Locate the cell with the specified text and output its (x, y) center coordinate. 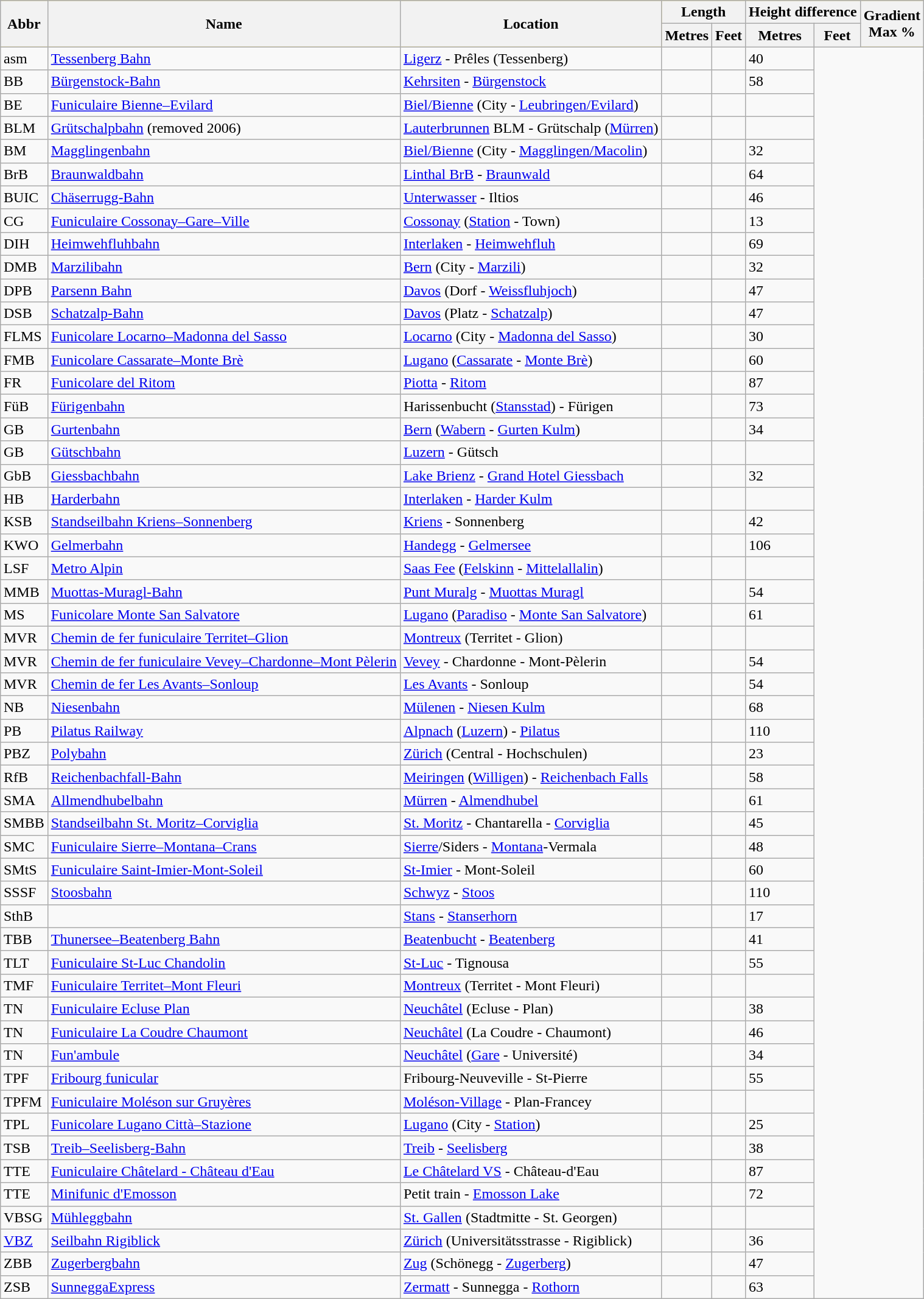
TBB (24, 939)
Funiculaire La Coudre Chaumont (224, 1032)
Biel/Bienne (City - Magglingen/Macolin) (531, 151)
63 (780, 1287)
ZBB (24, 1264)
Seilbahn Rigiblick (224, 1241)
Chemin de fer funiculaire Vevey–Chardonne–Mont Pèlerin (224, 661)
PBZ (24, 754)
Vevey - Chardonne - Mont-Pèlerin (531, 661)
BM (24, 151)
Handegg - Gelmersee (531, 545)
GbB (24, 476)
TMF (24, 985)
25 (780, 1125)
Lauterbrunnen BLM - Grütschalp (Mürren) (531, 128)
Heimwehfluhbahn (224, 244)
FR (24, 383)
SSSF (24, 893)
Zürich (Universitätsstrasse - Rigiblick) (531, 1241)
Minifunic d'Emosson (224, 1194)
NB (24, 708)
Locarno (City - Madonna del Sasso) (531, 337)
PB (24, 731)
Zermatt - Sunnegga - Rothorn (531, 1287)
Thunersee–Beatenberg Bahn (224, 939)
68 (780, 708)
Zug (Schönegg - Zugerberg) (531, 1264)
Harissenbucht (Stansstad) - Fürigen (531, 406)
SthB (24, 916)
Name (224, 24)
DIH (24, 244)
Funicolare del Ritom (224, 383)
Kehrsiten - Bürgenstock (531, 82)
45 (780, 823)
Funiculaire Châtelard - Château d'Eau (224, 1171)
Lugano (City - Station) (531, 1125)
Funiculaire Bienne–Evilard (224, 105)
Funiculaire Sierre–Montana–Crans (224, 847)
Bern (City - Marzili) (531, 267)
St. Moritz - Chantarella - Corviglia (531, 823)
Treib–Seelisberg-Bahn (224, 1148)
MS (24, 614)
Giessbachbahn (224, 476)
Chemin de fer Les Avants–Sonloup (224, 685)
LSF (24, 568)
Davos (Platz - Schatzalp) (531, 314)
Ligerz - Prêles (Tessenberg) (531, 58)
Magglingenbahn (224, 151)
Funicolare Locarno–Madonna del Sasso (224, 337)
Gurtenbahn (224, 429)
Lugano (Paradiso - Monte San Salvatore) (531, 614)
Chemin de fer funiculaire Territet–Glion (224, 638)
Stans - Stanserhorn (531, 916)
23 (780, 754)
Funicolare Monte San Salvatore (224, 614)
St-Luc - Tignousa (531, 962)
Reichenbachfall-Bahn (224, 777)
Schwyz - Stoos (531, 893)
SMtS (24, 870)
Funiculaire Cossonay–Gare–Ville (224, 220)
FüB (24, 406)
Le Châtelard VS - Château-d'Eau (531, 1171)
BE (24, 105)
Funiculaire Territet–Mont Fleuri (224, 985)
Lake Brienz - Grand Hotel Giessbach (531, 476)
KSB (24, 522)
Polybahn (224, 754)
Sierre/Siders - Montana-Vermala (531, 847)
Fribourg-Neuveville - St-Pierre (531, 1079)
Montreux (Territet - Glion) (531, 638)
Zürich (Central - Hochschulen) (531, 754)
St-Imier - Mont-Soleil (531, 870)
VBZ (24, 1241)
asm (24, 58)
Saas Fee (Felskinn - Mittelallalin) (531, 568)
Beatenbucht - Beatenberg (531, 939)
69 (780, 244)
SMBB (24, 823)
Allmendhubelbahn (224, 800)
Mürren - Almendhubel (531, 800)
Kriens - Sonnenberg (531, 522)
42 (780, 522)
Piotta - Ritom (531, 383)
Tessenberg Bahn (224, 58)
SMC (24, 847)
Muottas-Muragl-Bahn (224, 591)
106 (780, 545)
TPF (24, 1079)
48 (780, 847)
40 (780, 58)
FMB (24, 360)
Location (531, 24)
Biel/Bienne (City - Leubringen/Evilard) (531, 105)
DMB (24, 267)
Luzern - Gütsch (531, 452)
Fribourg funicular (224, 1079)
13 (780, 220)
Gütschbahn (224, 452)
TPL (24, 1125)
Interlaken - Heimwehfluh (531, 244)
Length (704, 12)
Parsenn Bahn (224, 290)
Punt Muralg - Muottas Muragl (531, 591)
Schatzalp-Bahn (224, 314)
Funiculaire Moléson sur Gruyères (224, 1102)
72 (780, 1194)
KWO (24, 545)
DSB (24, 314)
BrB (24, 174)
Lugano (Cassarate - Monte Brè) (531, 360)
30 (780, 337)
Linthal BrB - Braunwald (531, 174)
VBSG (24, 1217)
RfB (24, 777)
Funicolare Cassarate–Monte Brè (224, 360)
BLM (24, 128)
Bern (Wabern - Gurten Kulm) (531, 429)
Harderbahn (224, 499)
Metro Alpin (224, 568)
Funiculaire Ecluse Plan (224, 1009)
Montreux (Territet - Mont Fleuri) (531, 985)
Davos (Dorf - Weissfluhjoch) (531, 290)
Bürgenstock-Bahn (224, 82)
TPFM (24, 1102)
SunneggaExpress (224, 1287)
Les Avants - Sonloup (531, 685)
Funiculaire Saint-Imier-Mont-Soleil (224, 870)
CG (24, 220)
GradientMax % (892, 24)
Zugerbergbahn (224, 1264)
TLT (24, 962)
Cossonay (Station - Town) (531, 220)
Neuchâtel (La Coudre - Chaumont) (531, 1032)
Neuchâtel (Ecluse - Plan) (531, 1009)
Interlaken - Harder Kulm (531, 499)
ZSB (24, 1287)
Standseilbahn St. Moritz–Corviglia (224, 823)
Abbr (24, 24)
Fun'ambule (224, 1055)
Mühleggbahn (224, 1217)
Funicolare Lugano Città–Stazione (224, 1125)
TSB (24, 1148)
Fürigenbahn (224, 406)
FLMS (24, 337)
Gelmerbahn (224, 545)
Braunwaldbahn (224, 174)
Meiringen (Willigen) - Reichenbach Falls (531, 777)
73 (780, 406)
Stoosbahn (224, 893)
Alpnach (Luzern) - Pilatus (531, 731)
Niesenbahn (224, 708)
17 (780, 916)
SMA (24, 800)
Funiculaire St-Luc Chandolin (224, 962)
BB (24, 82)
Neuchâtel (Gare - Université) (531, 1055)
BUIC (24, 197)
HB (24, 499)
Height difference (803, 12)
36 (780, 1241)
St. Gallen (Stadtmitte - St. Georgen) (531, 1217)
Grütschalpbahn (removed 2006) (224, 128)
Standseilbahn Kriens–Sonnenberg (224, 522)
Chäserrugg-Bahn (224, 197)
Moléson-Village - Plan-Francey (531, 1102)
Marzilibahn (224, 267)
DPB (24, 290)
64 (780, 174)
MMB (24, 591)
Petit train - Emosson Lake (531, 1194)
Mülenen - Niesen Kulm (531, 708)
Unterwasser - Iltios (531, 197)
Pilatus Railway (224, 731)
Treib - Seelisberg (531, 1148)
41 (780, 939)
